Return [x, y] of the center of cell containing provided text 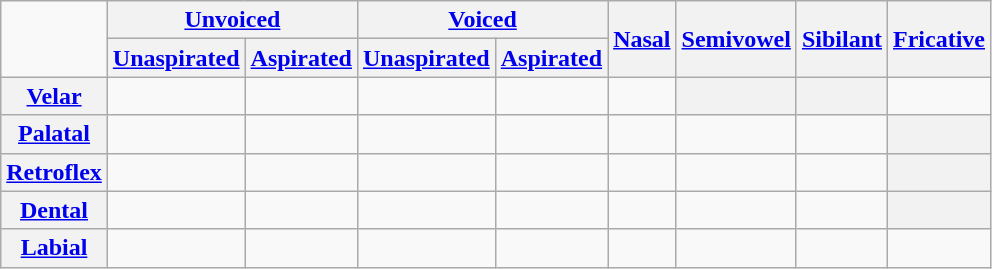
Labial [54, 248]
Palatal [54, 134]
Voiced [482, 20]
Unvoiced [232, 20]
Sibilant [842, 39]
Dental [54, 210]
Nasal [642, 39]
Fricative [940, 39]
Velar [54, 96]
Semivowel [736, 39]
Retroflex [54, 172]
